Detect which cell encompasses the target text, then output its [x, y] center coordinate. 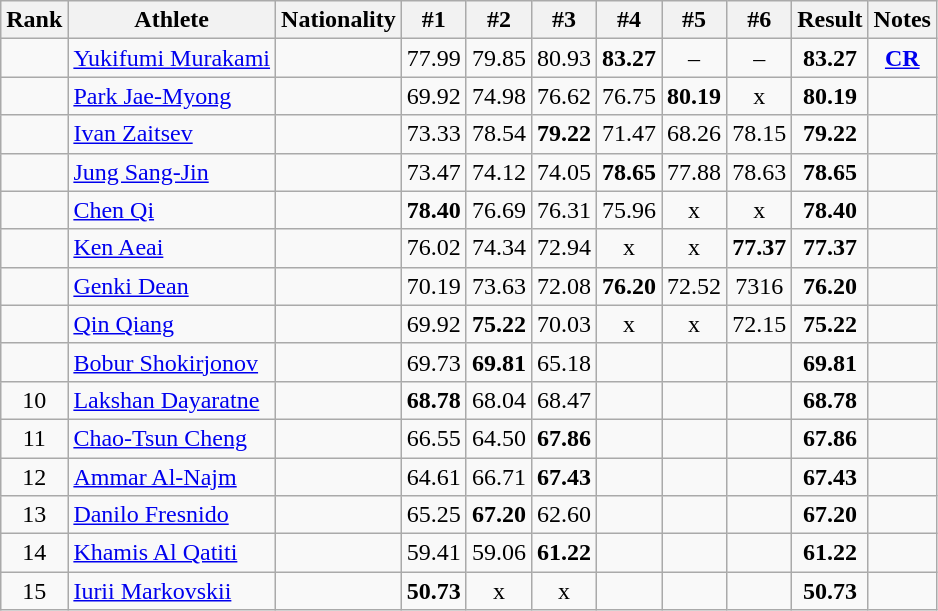
59.41 [434, 553]
Danilo Fresnido [172, 515]
Jung Sang-Jin [172, 172]
74.05 [564, 172]
70.03 [564, 324]
71.47 [628, 134]
10 [34, 400]
Bobur Shokirjonov [172, 362]
59.06 [498, 553]
Rank [34, 20]
#1 [434, 20]
76.69 [498, 210]
13 [34, 515]
80.93 [564, 58]
68.26 [694, 134]
73.33 [434, 134]
65.18 [564, 362]
78.15 [760, 134]
Nationality [339, 20]
68.04 [498, 400]
72.52 [694, 286]
74.34 [498, 248]
Chen Qi [172, 210]
68.47 [564, 400]
62.60 [564, 515]
Genki Dean [172, 286]
Qin Qiang [172, 324]
77.88 [694, 172]
79.85 [498, 58]
76.31 [564, 210]
15 [34, 591]
Chao-Tsun Cheng [172, 438]
#3 [564, 20]
Result [830, 20]
72.15 [760, 324]
Iurii Markovskii [172, 591]
#5 [694, 20]
72.94 [564, 248]
64.50 [498, 438]
69.73 [434, 362]
Ammar Al-Najm [172, 477]
66.55 [434, 438]
76.62 [564, 96]
70.19 [434, 286]
78.54 [498, 134]
Lakshan Dayaratne [172, 400]
14 [34, 553]
78.63 [760, 172]
75.96 [628, 210]
#2 [498, 20]
Ken Aeai [172, 248]
66.71 [498, 477]
#6 [760, 20]
Khamis Al Qatiti [172, 553]
73.47 [434, 172]
Ivan Zaitsev [172, 134]
73.63 [498, 286]
64.61 [434, 477]
12 [34, 477]
74.12 [498, 172]
72.08 [564, 286]
11 [34, 438]
Notes [902, 20]
74.98 [498, 96]
Yukifumi Murakami [172, 58]
77.99 [434, 58]
76.02 [434, 248]
76.75 [628, 96]
Athlete [172, 20]
65.25 [434, 515]
CR [902, 58]
7316 [760, 286]
#4 [628, 20]
Park Jae-Myong [172, 96]
